Output the (x, y) coordinate of the center of the cell containing the given text.  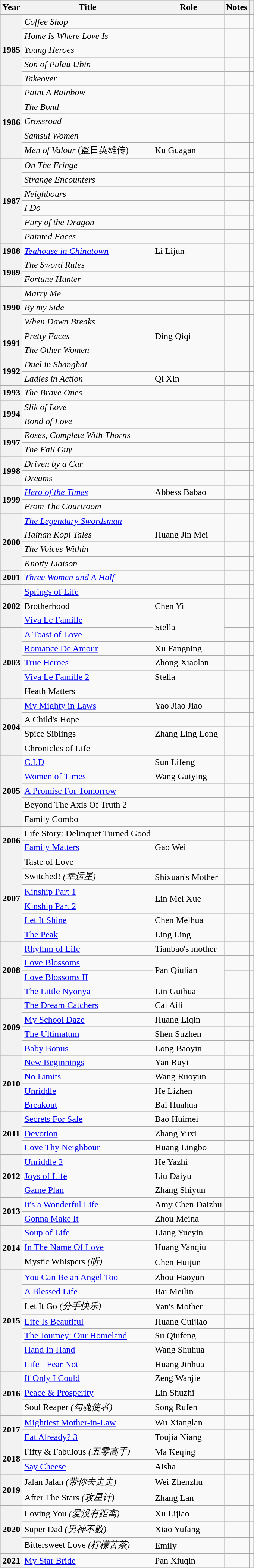
Tianbao's mother (189, 949)
Zhang Lan (189, 1498)
The Fall Guy (88, 449)
Chen Huijun (189, 1262)
C.I.D (88, 762)
Aisha (189, 1467)
Family Matters (88, 847)
Chen Yi (189, 606)
1985 (11, 50)
Pan Xiuqin (189, 1561)
Title (88, 7)
Let It Shine (88, 920)
Takeover (88, 78)
Teahouse in Chinatown (88, 251)
Dreams (88, 478)
Ma Keqing (189, 1452)
Ling Ling (189, 934)
Wang Guiying (189, 777)
1998 (11, 471)
No Limits (88, 1076)
2013 (11, 1211)
Liang Yueyin (189, 1233)
Chen Meihua (189, 920)
Xu Lijiao (189, 1513)
Wei Zhenzhu (189, 1482)
1987 (11, 201)
2003 (11, 663)
2009 (11, 1027)
Gonna Make It (88, 1219)
Strange Encounters (88, 180)
Long Baoyin (189, 1048)
Devotion (88, 1133)
Lin Mei Xue (189, 899)
Li Lijun (189, 251)
Viva Le Famille 2 (88, 677)
Brotherhood (88, 606)
Kinship Part 2 (88, 906)
Zhong Xiaolan (189, 663)
He Lizhen (189, 1091)
2007 (11, 898)
2002 (11, 606)
Yao Jiao Jiao (189, 705)
A Promise For Tomorrow (88, 791)
Qi Xin (189, 379)
Amy Chen Daizhu (189, 1204)
Huang Jin Mei (189, 535)
After The Stars (攻星计) (88, 1498)
Xiao Yufang (189, 1530)
Springs of Life (88, 592)
Romance De Amour (88, 648)
Liu Daiyu (189, 1176)
Xu Fangning (189, 648)
2005 (11, 791)
2015 (11, 1321)
Unriddle (88, 1091)
Hainan Kopi Tales (88, 535)
2000 (11, 542)
Abbess Babao (189, 492)
Huang Jinhua (189, 1364)
Bai Meilin (189, 1291)
1992 (11, 371)
Zhang Ling Long (189, 734)
Gao Wei (189, 847)
Young Heroes (88, 50)
2014 (11, 1248)
2001 (11, 578)
Men of Valour (盗日英雄传) (88, 150)
Loving You (爱没有距离) (88, 1513)
Huang Liqin (189, 1020)
A Blessed Life (88, 1291)
2008 (11, 970)
From The Courtroom (88, 506)
1990 (11, 307)
In The Name Of Love (88, 1247)
Fortune Hunter (88, 279)
Ku Guagan (189, 150)
The Journey: Our Homeland (88, 1336)
Year (11, 7)
On The Fringe (88, 165)
Su Qiufeng (189, 1336)
Rhythm of Life (88, 949)
Pan Qiulian (189, 970)
You Can Be an Angel Too (88, 1277)
1991 (11, 343)
Pretty Faces (88, 336)
Shixuan's Mother (189, 877)
Son of Pulau Ubin (88, 64)
2020 (11, 1530)
1997 (11, 442)
2016 (11, 1393)
It's a Wonderful Life (88, 1204)
Yan Ruyi (189, 1062)
Role (189, 7)
2004 (11, 727)
The Ultimatum (88, 1034)
Bond of Love (88, 421)
By my Side (88, 308)
Wu Xianglan (189, 1422)
Kinship Part 1 (88, 892)
The Little Nyonya (88, 991)
1999 (11, 499)
Super Dad (男神不败) (88, 1530)
Roses, Complete With Thorns (88, 435)
A Toast of Love (88, 634)
Bittersweet Love (柠檬苦茶) (88, 1546)
Love Blossoms II (88, 977)
Slik of Love (88, 407)
Soup of Life (88, 1233)
Marry Me (88, 293)
Ladies in Action (88, 379)
Soul Reaper (勾魂使者) (88, 1407)
Fifty & Fabulous (五零高手) (88, 1452)
Taste of Love (88, 862)
Driven by a Car (88, 464)
2006 (11, 840)
My Star Bride (88, 1561)
Bao Huimei (189, 1119)
Viva Le Famille (88, 620)
The Dream Catchers (88, 1005)
Say Cheese (88, 1467)
The Other Women (88, 350)
Spice Siblings (88, 734)
Ding Qiqi (189, 336)
Hero of the Times (88, 492)
Hand In Hand (88, 1350)
Zhou Haoyun (189, 1277)
Lin Guihua (189, 991)
Family Combo (88, 819)
Zeng Wanjie (189, 1378)
Knotty Liaison (88, 563)
Wang Shuhua (189, 1350)
Three Women and A Half (88, 578)
Toujia Niang (189, 1437)
1988 (11, 251)
Eat Already? 3 (88, 1437)
Peace & Prosperity (88, 1393)
Song Rufen (189, 1407)
Lin Shuzhi (189, 1393)
The Voices Within (88, 549)
The Legendary Swordsman (88, 521)
Notes (237, 7)
My Mighty in Laws (88, 705)
Jalan Jalan (带你去走走) (88, 1482)
When Dawn Breaks (88, 322)
Coffee Shop (88, 22)
Joys of Life (88, 1176)
He Yazhi (189, 1162)
Baby Bonus (88, 1048)
Breakout (88, 1105)
New Beginnings (88, 1062)
1993 (11, 393)
Wang Ruoyun (189, 1076)
Paint A Rainbow (88, 93)
The Brave Ones (88, 393)
Huang Lingbo (189, 1148)
A Child's Hope (88, 719)
Zhang Shiyun (189, 1190)
The Bond (88, 107)
Beyond The Axis Of Truth 2 (88, 805)
Home Is Where Love Is (88, 36)
Crossroad (88, 121)
Bai Huahua (189, 1105)
Cai Aili (189, 1005)
Love Thy Neighbour (88, 1148)
Zhou Meina (189, 1219)
Life Is Beautiful (88, 1321)
I Do (88, 208)
Life - Fear Not (88, 1364)
Unriddle 2 (88, 1162)
Mystic Whispers (听) (88, 1262)
The Peak (88, 934)
Duel in Shanghai (88, 364)
Emily (189, 1546)
1989 (11, 272)
Fury of the Dragon (88, 222)
Huang Cuijiao (189, 1321)
My School Daze (88, 1020)
Neighbours (88, 194)
Painted Faces (88, 236)
Shen Suzhen (189, 1034)
If Only I Could (88, 1378)
Game Plan (88, 1190)
Sun Lifeng (189, 762)
Chronicles of Life (88, 748)
Let It Go (分手快乐) (88, 1307)
Heath Matters (88, 691)
2019 (11, 1490)
Mightiest Mother-in-Law (88, 1422)
Love Blossoms (88, 963)
Yan's Mother (189, 1307)
1994 (11, 414)
Huang Yanqiu (189, 1247)
True Heroes (88, 663)
2018 (11, 1459)
The Sword Rules (88, 265)
Zhang Yuxi (189, 1133)
Life Story: Delinquet Turned Good (88, 833)
1986 (11, 122)
Women of Times (88, 777)
2011 (11, 1133)
2017 (11, 1429)
Secrets For Sale (88, 1119)
Switched! (幸运星) (88, 877)
Samsui Women (88, 135)
2021 (11, 1561)
2010 (11, 1083)
2012 (11, 1176)
